From the cell containing the given text, extract its center point as (X, Y) coordinate. 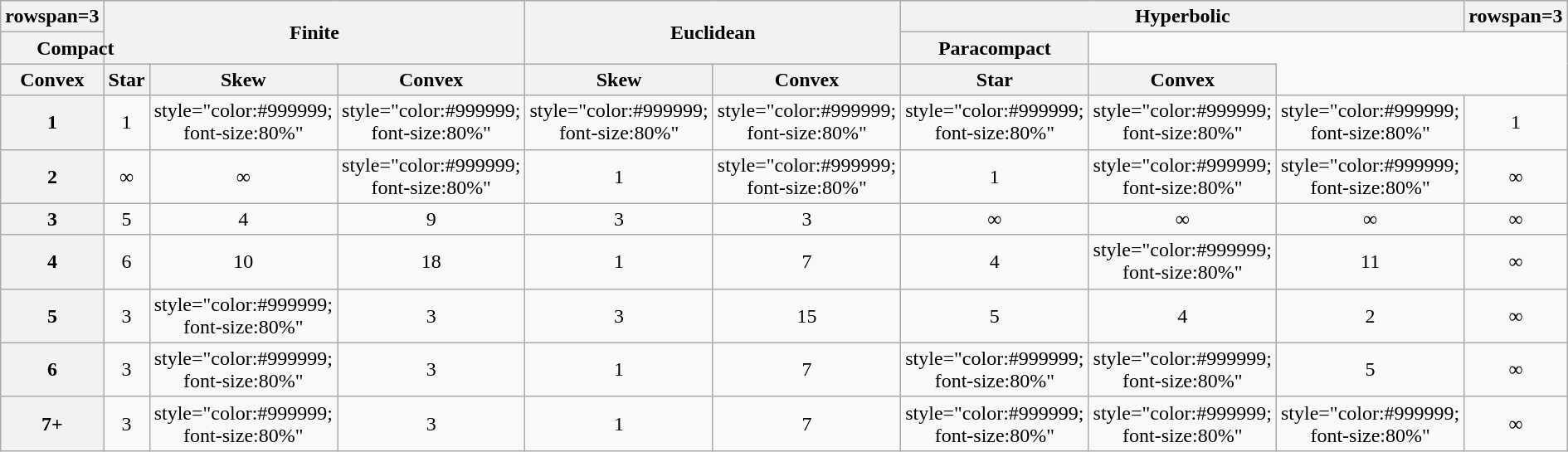
Compact (75, 48)
10 (243, 262)
18 (431, 262)
7+ (52, 423)
9 (431, 219)
11 (1370, 262)
Hyperbolic (1183, 17)
15 (806, 315)
Paracompact (995, 48)
Euclidean (713, 32)
Finite (314, 32)
